Detect which cell encompasses the target text, then output its (x, y) center coordinate. 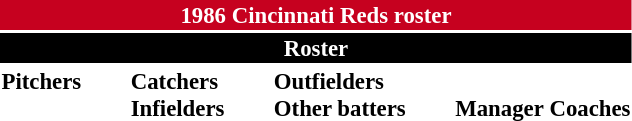
Roster (316, 48)
1986 Cincinnati Reds roster (316, 15)
